Pinpoint the cell where the given text exists, returning its (X, Y) midpoint coordinate. 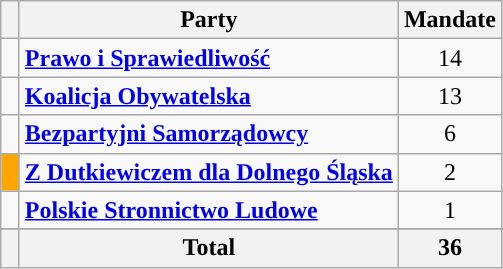
Mandate (450, 20)
6 (450, 134)
1 (450, 210)
Prawo i Sprawiedliwość (208, 58)
13 (450, 96)
14 (450, 58)
Total (208, 248)
Polskie Stronnictwo Ludowe (208, 210)
36 (450, 248)
Z Dutkiewiczem dla Dolnego Śląska (208, 172)
Party (208, 20)
2 (450, 172)
Bezpartyjni Samorządowcy (208, 134)
Koalicja Obywatelska (208, 96)
